Return the [X, Y] coordinate for the center point of the cell that contains the specified text.  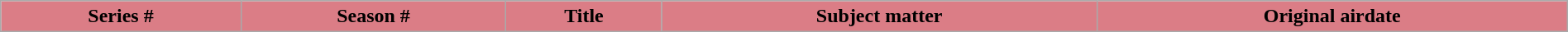
Title [584, 16]
Season # [374, 16]
Original airdate [1331, 16]
Subject matter [879, 16]
Series # [121, 16]
